Extract the [x, y] coordinate from the center of the cell holding the provided text.  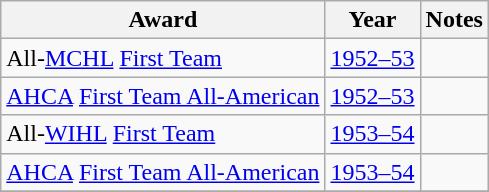
Award [163, 20]
Year [372, 20]
Notes [454, 20]
All-MCHL First Team [163, 58]
All-WIHL First Team [163, 134]
